Identify which cell holds the provided text, then report its (X, Y) central coordinate. 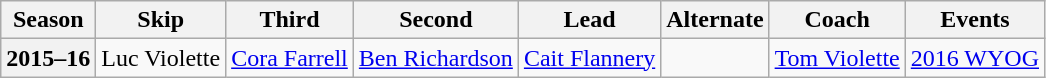
2015–16 (48, 58)
Coach (837, 20)
Luc Violette (161, 58)
2016 WYOG (974, 58)
Season (48, 20)
Lead (589, 20)
Cait Flannery (589, 58)
Cora Farrell (290, 58)
Events (974, 20)
Second (436, 20)
Third (290, 20)
Tom Violette (837, 58)
Skip (161, 20)
Ben Richardson (436, 58)
Alternate (715, 20)
